Determine the (x, y) coordinate at the center of the cell enclosing the given text.  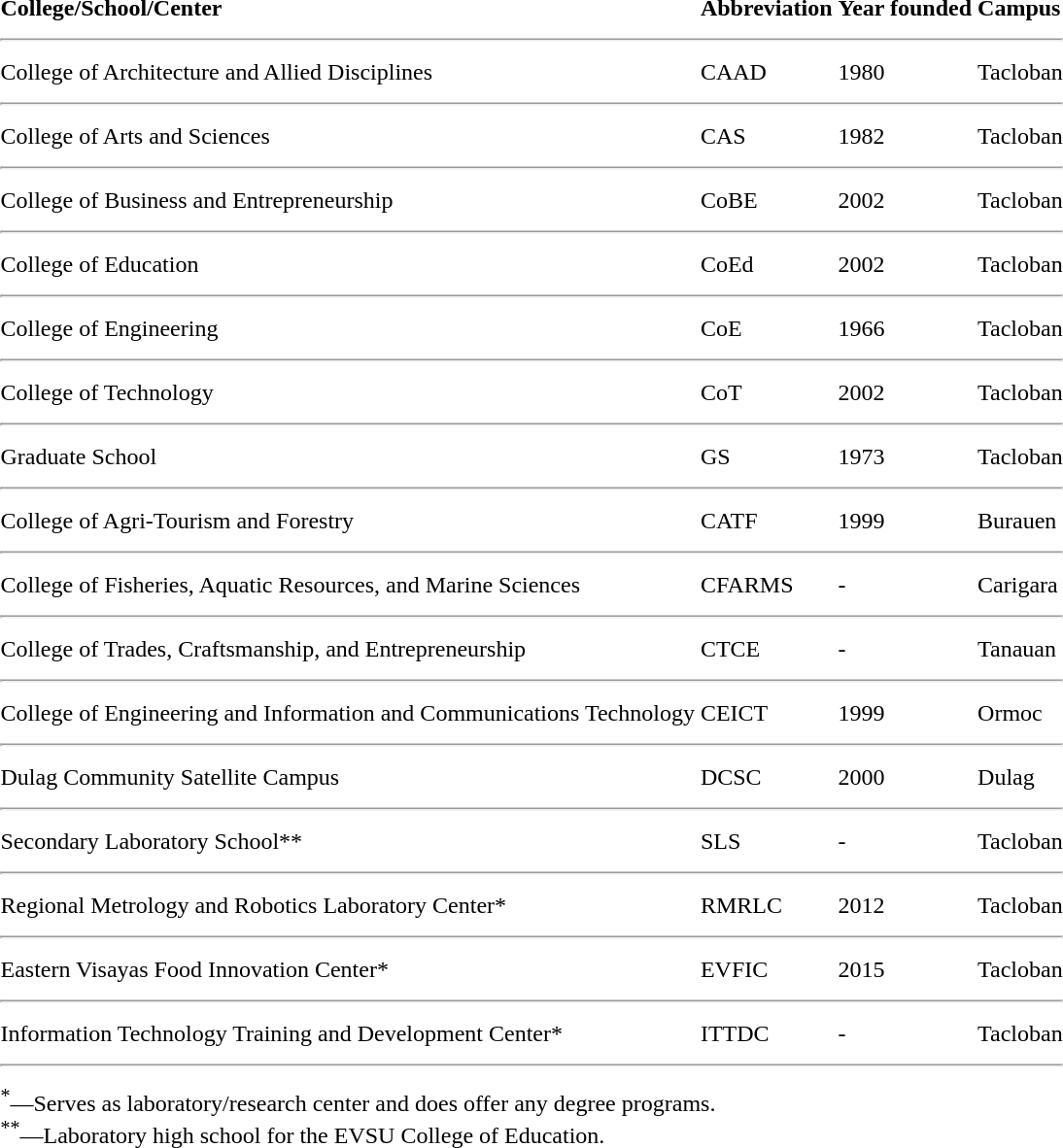
CAAD (766, 72)
CAS (766, 136)
CoT (766, 392)
1973 (906, 456)
DCSC (766, 777)
2000 (906, 777)
1982 (906, 136)
SLS (766, 841)
CoBE (766, 200)
2015 (906, 969)
CoE (766, 328)
1966 (906, 328)
CEICT (766, 713)
RMRLC (766, 905)
CoEd (766, 264)
EVFIC (766, 969)
2012 (906, 905)
1980 (906, 72)
ITTDC (766, 1033)
GS (766, 456)
CATF (766, 521)
CTCE (766, 649)
CFARMS (766, 585)
